Locate the cell with the specified text and output its (X, Y) center coordinate. 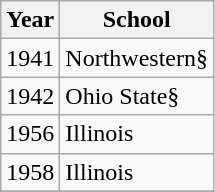
1958 (30, 172)
1942 (30, 96)
Ohio State§ (137, 96)
Northwestern§ (137, 58)
1956 (30, 134)
School (137, 20)
Year (30, 20)
1941 (30, 58)
